Return the [X, Y] coordinate for the center point of the cell that contains the specified text.  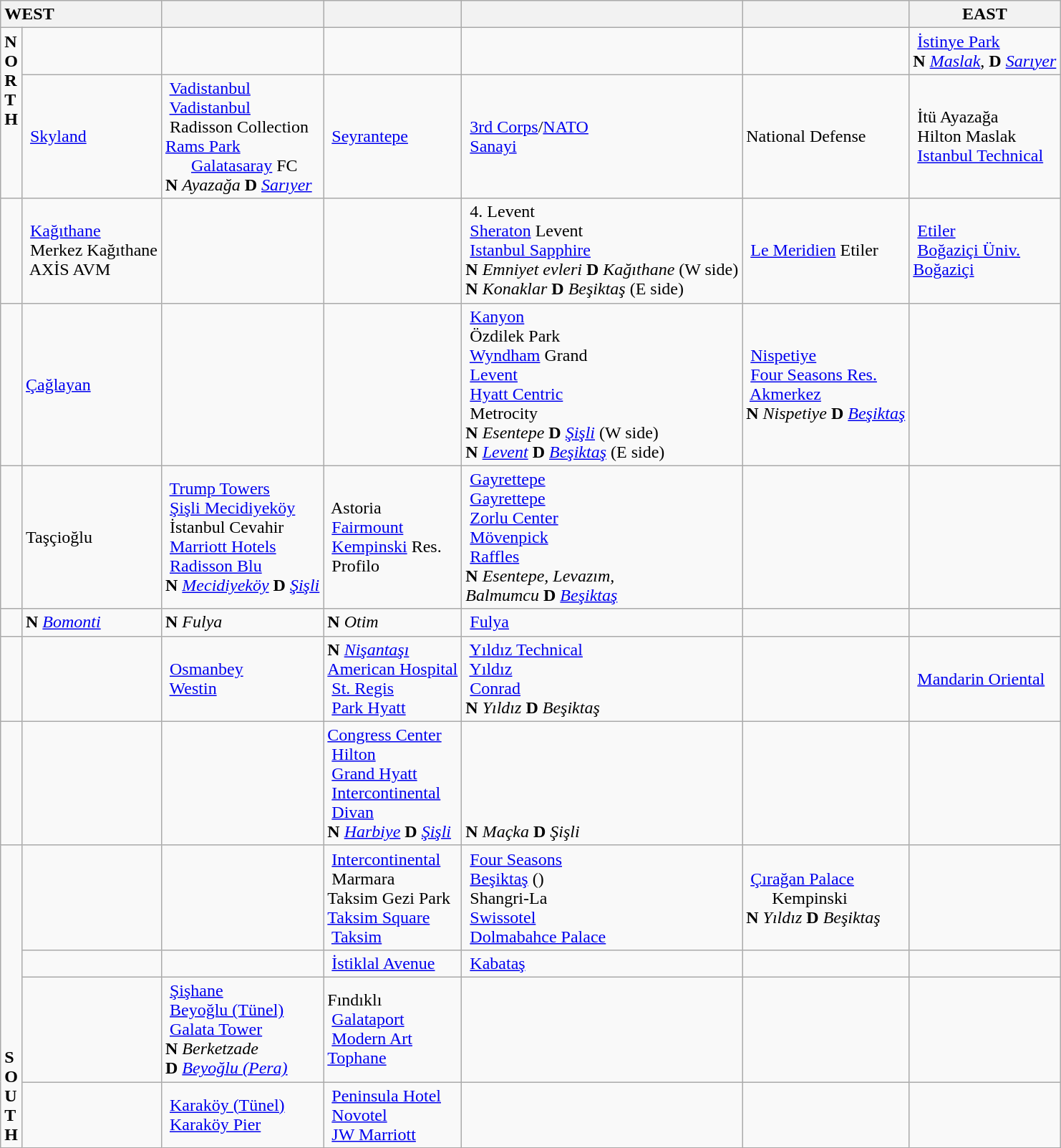
Vadistanbul Vadistanbul Radisson Collection Rams Park Galatasaray FCN Ayazağa D Sarıyer [242, 136]
Kabataş [602, 963]
İstinye ParkN Maslak, D Sarıyer [985, 52]
Taşçioğlu [92, 537]
N Maçka D Şişli [602, 783]
Fındıklı Galataport Modern Art Tophane [392, 1029]
Osmanbey Westin [242, 679]
Şişhane Beyoğlu (Tünel) Galata TowerN Berketzade D Beyoğlu (Pera) [242, 1029]
Skyland [92, 136]
Peninsula Hotel Novotel JW Marriott [392, 1114]
Kağıthane Merkez Kağıthane AXİS AVM [92, 251]
4. Levent Sheraton Levent Istanbul SapphireN Emniyet evleri D Kağıthane (W side)N Konaklar D Beşiktaş (E side) [602, 251]
İtü Ayazağa Hilton Maslak Istanbul Technical [985, 136]
N Fulya [242, 622]
Nispetiye Four Seasons Res. AkmerkezN Nispetiye D Beşiktaş [826, 384]
Trump Towers Şişli Mecidiyeköy İstanbul Cevahir Marriott Hotels Radisson BluN Mecidiyeköy D Şişli [242, 537]
Çırağan Palace KempinskiN Yıldız D Beşiktaş [826, 897]
Fulya [602, 622]
N Nişantaşı American Hospital St. Regis Park Hyatt [392, 679]
WEST [82, 14]
EAST [985, 14]
Gayrettepe Gayrettepe Zorlu Center Mövenpick RafflesN Esentepe, Levazım,Balmumcu D Beşiktaş [602, 537]
National Defense [826, 136]
Seyrantepe [392, 136]
NORTH [11, 113]
Le Meridien Etiler [826, 251]
N Otim [392, 622]
Four Seasons Beşiktaş () Shangri-La Swissotel Dolmabahce Palace [602, 897]
3rd Corps/NATO Sanayi [602, 136]
Astoria Fairmount Kempinski Res. Profilo [392, 537]
Congress Center Hilton Grand Hyatt Intercontinental DivanN Harbiye D Şişli [392, 783]
SOUTH [11, 996]
Etiler Boğaziçi Üniv. Boğaziçi [985, 251]
Çağlayan [92, 384]
İstiklal Avenue [392, 963]
Mandarin Oriental [985, 679]
Yıldız Technical Yıldız ConradN Yıldız D Beşiktaş [602, 679]
Intercontinental MarmaraTaksim Gezi ParkTaksim Square Taksim [392, 897]
N Bomonti [92, 622]
Kanyon Özdilek Park Wyndham Grand Levent Hyatt Centric MetrocityN Esentepe D Şişli (W side)N Levent D Beşiktaş (E side) [602, 384]
Karaköy (Tünel) Karaköy Pier [242, 1114]
